Extract the (X, Y) coordinate from the center of the cell holding the provided text.  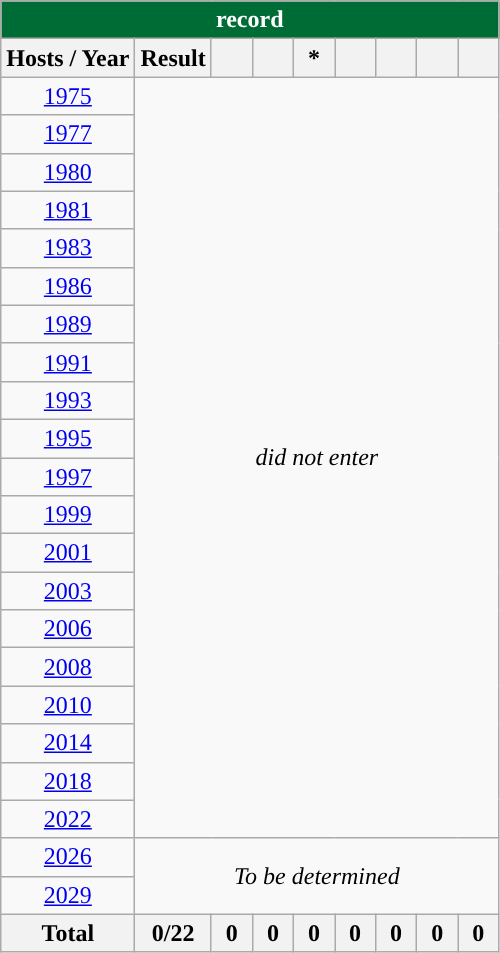
1975 (68, 96)
2018 (68, 781)
record (250, 20)
1989 (68, 324)
2001 (68, 553)
1986 (68, 286)
did not enter (317, 458)
1980 (68, 172)
1993 (68, 400)
1977 (68, 134)
2010 (68, 705)
2008 (68, 667)
Result (173, 58)
2006 (68, 629)
2026 (68, 857)
2029 (68, 895)
2022 (68, 819)
1995 (68, 438)
1997 (68, 477)
To be determined (317, 876)
Total (68, 933)
1999 (68, 515)
1991 (68, 362)
2014 (68, 743)
Hosts / Year (68, 58)
1981 (68, 210)
2003 (68, 591)
0/22 (173, 933)
* (314, 58)
1983 (68, 248)
